Provide the (X, Y) coordinate of the cell's center where the given text is located.  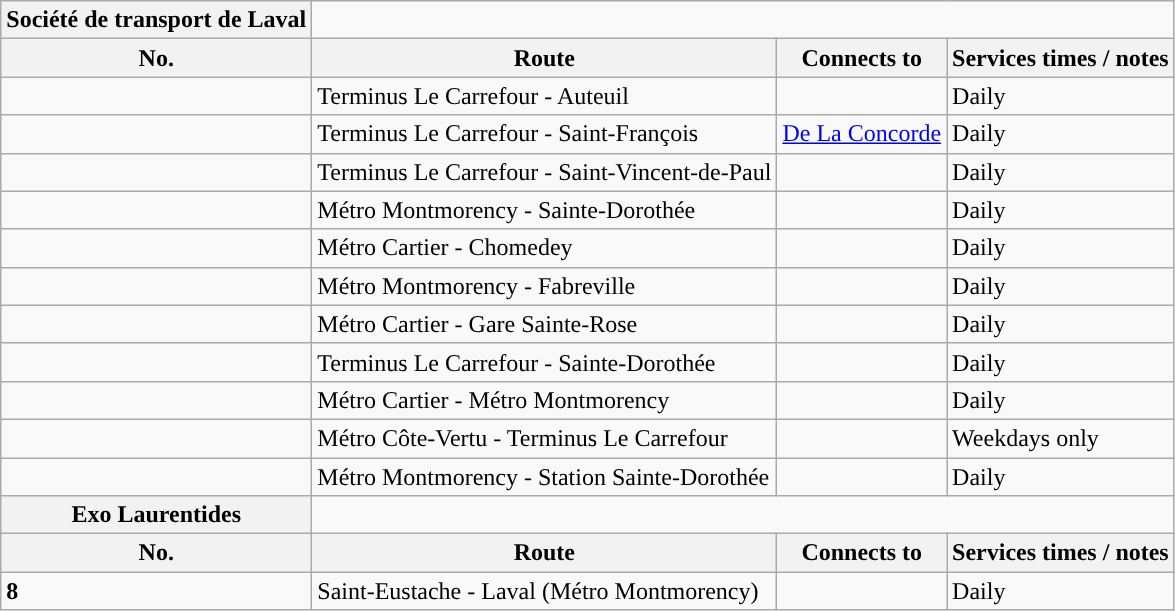
Métro Côte-Vertu - Terminus Le Carrefour (544, 438)
Terminus Le Carrefour - Auteuil (544, 96)
8 (156, 591)
Société de transport de Laval (156, 20)
Métro Cartier - Métro Montmorency (544, 400)
Terminus Le Carrefour - Saint-François (544, 134)
Terminus Le Carrefour - Sainte-Dorothée (544, 362)
Terminus Le Carrefour - Saint-Vincent-de-Paul (544, 172)
Métro Montmorency - Fabreville (544, 286)
Weekdays only (1061, 438)
Métro Montmorency - Station Sainte-Dorothée (544, 477)
Métro Cartier - Chomedey (544, 248)
Métro Montmorency - Sainte-Dorothée (544, 210)
De La Concorde (862, 134)
Saint-Eustache - Laval (Métro Montmorency) (544, 591)
Exo Laurentides (156, 515)
Métro Cartier - Gare Sainte-Rose (544, 324)
